Identify which cell holds the provided text, then report its [X, Y] central coordinate. 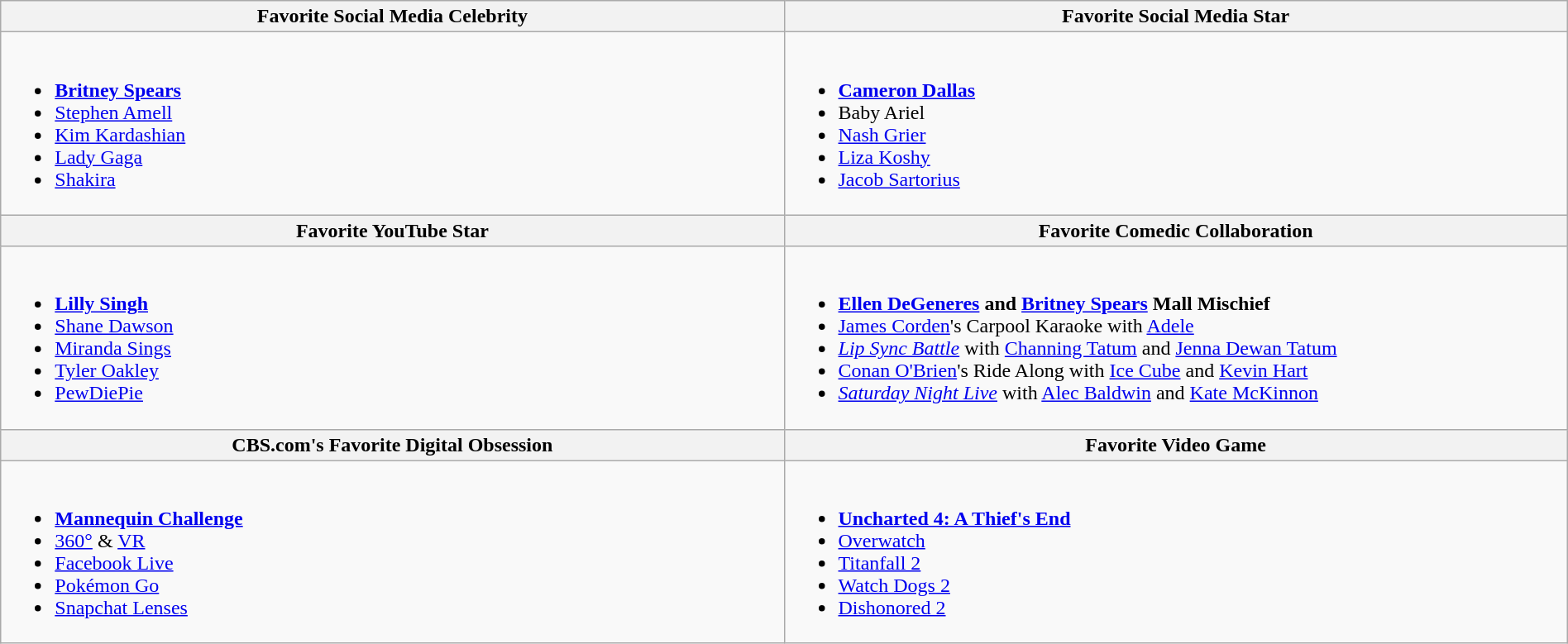
Britney SpearsStephen AmellKim KardashianLady GagaShakira [392, 124]
Lilly SinghShane DawsonMiranda SingsTyler OakleyPewDiePie [392, 337]
Favorite Social Media Celebrity [392, 17]
Uncharted 4: A Thief's EndOverwatchTitanfall 2Watch Dogs 2Dishonored 2 [1176, 552]
Favorite YouTube Star [392, 231]
Mannequin Challenge360° & VRFacebook LivePokémon GoSnapchat Lenses [392, 552]
Favorite Video Game [1176, 445]
Cameron DallasBaby ArielNash GrierLiza KoshyJacob Sartorius [1176, 124]
Favorite Comedic Collaboration [1176, 231]
Favorite Social Media Star [1176, 17]
CBS.com's Favorite Digital Obsession [392, 445]
